Return (X, Y) of the center of cell containing provided text 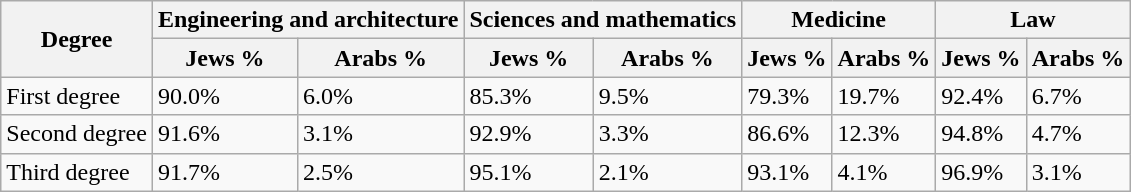
93.1% (787, 172)
86.6% (787, 134)
96.9% (981, 172)
6.0% (380, 96)
91.7% (224, 172)
90.0% (224, 96)
6.7% (1078, 96)
Second degree (77, 134)
95.1% (528, 172)
Degree (77, 39)
Third degree (77, 172)
Engineering and architecture (308, 20)
85.3% (528, 96)
First degree (77, 96)
92.9% (528, 134)
12.3% (884, 134)
9.5% (667, 96)
Medicine (839, 20)
Law (1033, 20)
3.3% (667, 134)
2.5% (380, 172)
19.7% (884, 96)
91.6% (224, 134)
4.7% (1078, 134)
94.8% (981, 134)
Sciences and mathematics (603, 20)
2.1% (667, 172)
79.3% (787, 96)
4.1% (884, 172)
92.4% (981, 96)
